Return the [x, y] coordinate for the center point of the cell that contains the specified text.  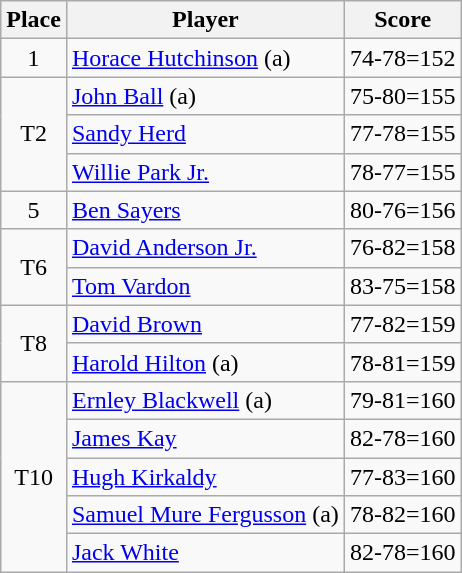
5 [34, 210]
Ben Sayers [205, 210]
Score [402, 20]
Harold Hilton (a) [205, 362]
79-81=160 [402, 400]
David Anderson Jr. [205, 248]
Place [34, 20]
75-80=155 [402, 96]
83-75=158 [402, 286]
77-78=155 [402, 134]
T2 [34, 134]
74-78=152 [402, 58]
Samuel Mure Fergusson (a) [205, 515]
77-82=159 [402, 324]
Player [205, 20]
1 [34, 58]
T8 [34, 343]
Jack White [205, 553]
76-82=158 [402, 248]
78-77=155 [402, 172]
Ernley Blackwell (a) [205, 400]
78-82=160 [402, 515]
John Ball (a) [205, 96]
Hugh Kirkaldy [205, 477]
80-76=156 [402, 210]
77-83=160 [402, 477]
Tom Vardon [205, 286]
Horace Hutchinson (a) [205, 58]
78-81=159 [402, 362]
David Brown [205, 324]
T6 [34, 267]
T10 [34, 476]
Willie Park Jr. [205, 172]
James Kay [205, 438]
Sandy Herd [205, 134]
